Output the [X, Y] coordinate of the center of the cell containing the given text.  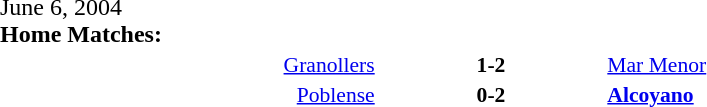
1-2 [492, 64]
